Provide the [x, y] coordinate of the cell's center where the given text is located.  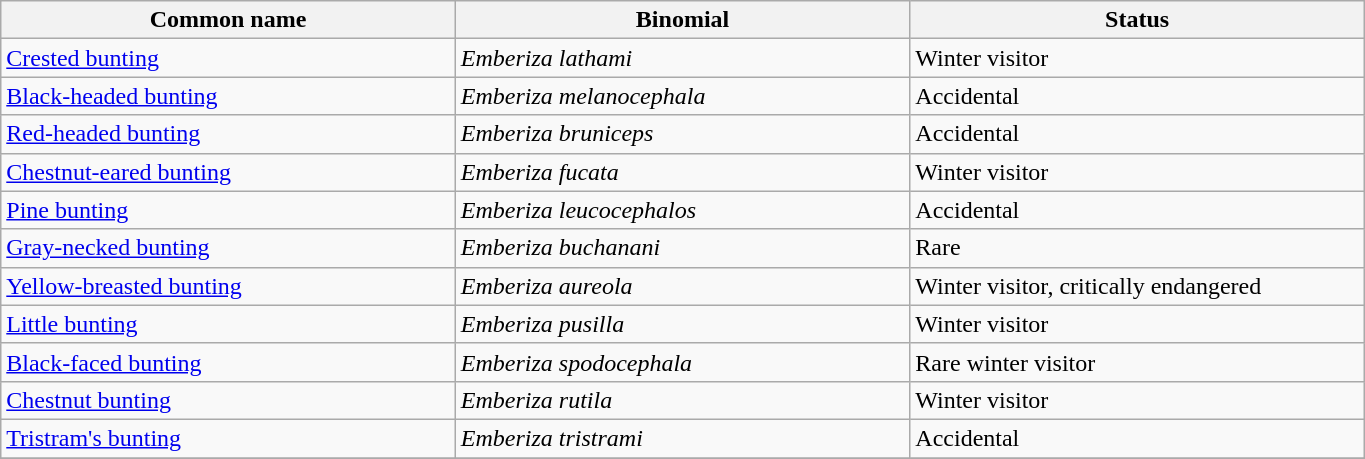
Chestnut bunting [228, 400]
Crested bunting [228, 58]
Red-headed bunting [228, 134]
Emberiza pusilla [682, 324]
Status [1138, 20]
Emberiza spodocephala [682, 362]
Common name [228, 20]
Emberiza fucata [682, 172]
Winter visitor, critically endangered [1138, 286]
Emberiza aureola [682, 286]
Emberiza rutila [682, 400]
Little bunting [228, 324]
Rare [1138, 248]
Emberiza bruniceps [682, 134]
Rare winter visitor [1138, 362]
Emberiza buchanani [682, 248]
Yellow-breasted bunting [228, 286]
Binomial [682, 20]
Emberiza tristrami [682, 438]
Black-faced bunting [228, 362]
Tristram's bunting [228, 438]
Chestnut-eared bunting [228, 172]
Gray-necked bunting [228, 248]
Pine bunting [228, 210]
Emberiza lathami [682, 58]
Emberiza leucocephalos [682, 210]
Emberiza melanocephala [682, 96]
Black-headed bunting [228, 96]
